Search for the cell housing the specified text and yield its [X, Y] center coordinate. 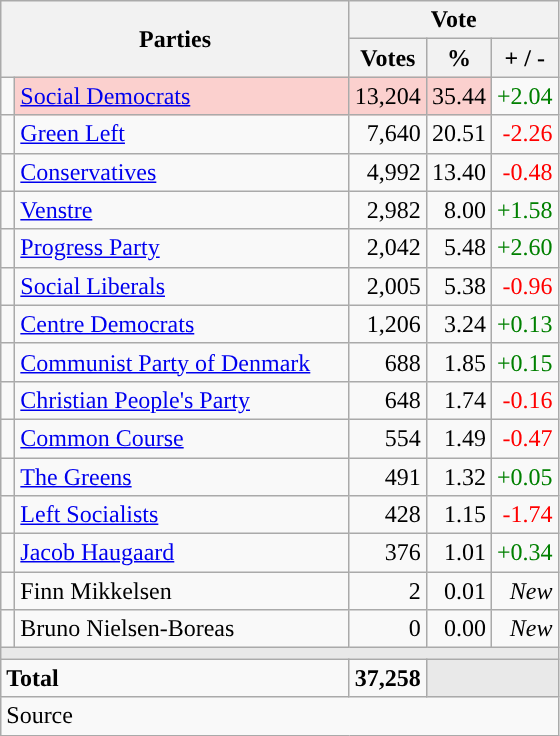
1.01 [458, 553]
-0.47 [524, 438]
20.51 [458, 134]
Bruno Nielsen-Boreas [182, 629]
1.49 [458, 438]
The Greens [182, 477]
1,206 [388, 324]
Left Socialists [182, 515]
Social Democrats [182, 96]
37,258 [388, 678]
Parties [176, 39]
7,640 [388, 134]
Votes [388, 58]
3.24 [458, 324]
1.85 [458, 362]
% [458, 58]
-1.74 [524, 515]
0 [388, 629]
Social Liberals [182, 286]
-0.96 [524, 286]
+0.13 [524, 324]
648 [388, 400]
0.01 [458, 591]
Vote [454, 20]
Finn Mikkelsen [182, 591]
+0.15 [524, 362]
Venstre [182, 210]
Christian People's Party [182, 400]
5.48 [458, 248]
2,005 [388, 286]
13.40 [458, 172]
Communist Party of Denmark [182, 362]
428 [388, 515]
+2.60 [524, 248]
554 [388, 438]
+2.04 [524, 96]
688 [388, 362]
Conservatives [182, 172]
35.44 [458, 96]
0.00 [458, 629]
+0.05 [524, 477]
Total [176, 678]
-0.48 [524, 172]
13,204 [388, 96]
Source [280, 716]
+0.34 [524, 553]
Common Course [182, 438]
Jacob Haugaard [182, 553]
1.32 [458, 477]
8.00 [458, 210]
Progress Party [182, 248]
2 [388, 591]
491 [388, 477]
-0.16 [524, 400]
-2.26 [524, 134]
4,992 [388, 172]
+1.58 [524, 210]
1.15 [458, 515]
2,042 [388, 248]
2,982 [388, 210]
Centre Democrats [182, 324]
376 [388, 553]
+ / - [524, 58]
1.74 [458, 400]
Green Left [182, 134]
5.38 [458, 286]
